Provide the [X, Y] coordinate of the cell's center where the given text is located.  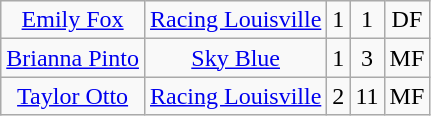
11 [367, 96]
2 [338, 96]
3 [367, 58]
Brianna Pinto [73, 58]
DF [407, 20]
Sky Blue [235, 58]
Taylor Otto [73, 96]
Emily Fox [73, 20]
